Detect which cell encompasses the target text, then output its (X, Y) center coordinate. 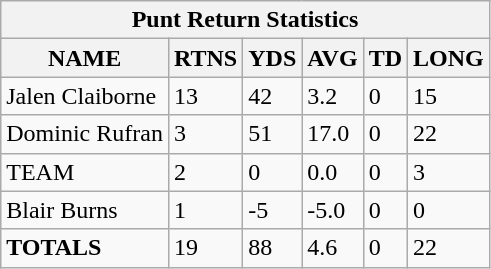
51 (272, 134)
TOTALS (85, 248)
LONG (449, 58)
Blair Burns (85, 210)
13 (205, 96)
88 (272, 248)
3.2 (332, 96)
-5 (272, 210)
-5.0 (332, 210)
RTNS (205, 58)
NAME (85, 58)
42 (272, 96)
Dominic Rufran (85, 134)
4.6 (332, 248)
Punt Return Statistics (246, 20)
2 (205, 172)
AVG (332, 58)
1 (205, 210)
Jalen Claiborne (85, 96)
15 (449, 96)
17.0 (332, 134)
TD (385, 58)
19 (205, 248)
0.0 (332, 172)
YDS (272, 58)
TEAM (85, 172)
